Scan for the cell matching the given text and deliver its (X, Y) coordinate at center. 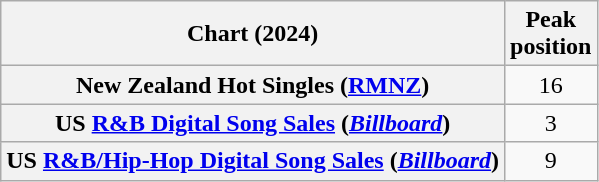
New Zealand Hot Singles (RMNZ) (253, 85)
Peakposition (551, 34)
9 (551, 161)
US R&B/Hip-Hop Digital Song Sales (Billboard) (253, 161)
US R&B Digital Song Sales (Billboard) (253, 123)
Chart (2024) (253, 34)
3 (551, 123)
16 (551, 85)
